Determine the [x, y] coordinate at the center of the cell enclosing the given text.  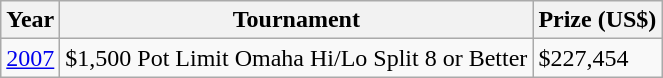
Prize (US$) [598, 20]
2007 [30, 58]
Tournament [296, 20]
$1,500 Pot Limit Omaha Hi/Lo Split 8 or Better [296, 58]
$227,454 [598, 58]
Year [30, 20]
